Extract the [X, Y] coordinate from the center of the cell holding the provided text.  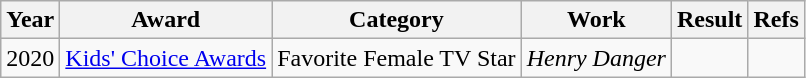
Work [596, 20]
Category [396, 20]
Refs [776, 20]
2020 [30, 58]
Favorite Female TV Star [396, 58]
Award [166, 20]
Result [709, 20]
Year [30, 20]
Henry Danger [596, 58]
Kids' Choice Awards [166, 58]
